Return the [X, Y] coordinate for the center point of the cell that contains the specified text.  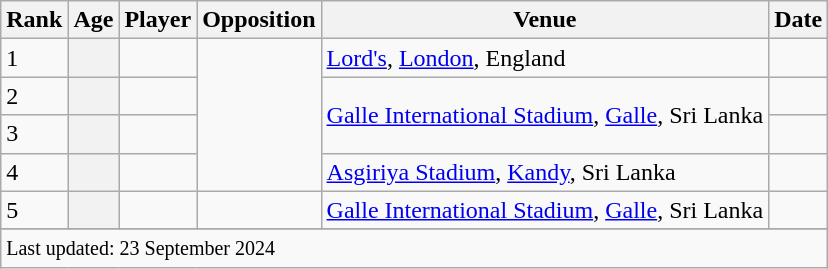
Asgiriya Stadium, Kandy, Sri Lanka [545, 172]
1 [34, 58]
Last updated: 23 September 2024 [414, 248]
5 [34, 210]
Lord's, London, England [545, 58]
Date [798, 20]
Player [158, 20]
Age [94, 20]
2 [34, 96]
4 [34, 172]
Venue [545, 20]
Rank [34, 20]
3 [34, 134]
Opposition [259, 20]
